From the cell containing the given text, extract its center point as [X, Y] coordinate. 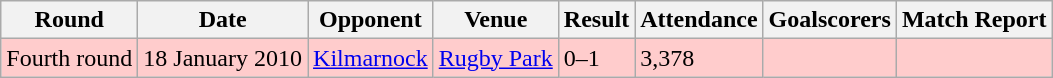
0–1 [596, 58]
Date [223, 20]
Fourth round [70, 58]
Opponent [371, 20]
Round [70, 20]
Result [596, 20]
Match Report [974, 20]
Goalscorers [830, 20]
Rugby Park [496, 58]
Attendance [699, 20]
18 January 2010 [223, 58]
Kilmarnock [371, 58]
Venue [496, 20]
3,378 [699, 58]
